Output the (x, y) coordinate of the center of the cell containing the given text.  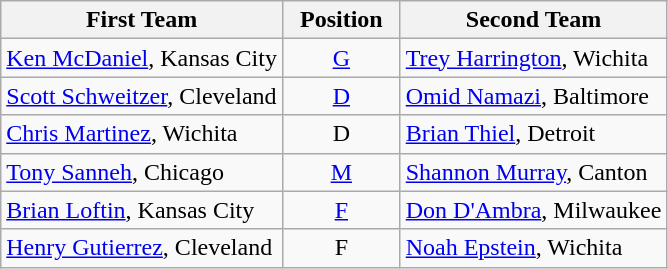
Ken McDaniel, Kansas City (142, 58)
Position (341, 20)
Brian Thiel, Detroit (534, 134)
Don D'Ambra, Milwaukee (534, 210)
Chris Martinez, Wichita (142, 134)
Henry Gutierrez, Cleveland (142, 248)
Omid Namazi, Baltimore (534, 96)
First Team (142, 20)
Shannon Murray, Canton (534, 172)
G (341, 58)
Noah Epstein, Wichita (534, 248)
Trey Harrington, Wichita (534, 58)
Scott Schweitzer, Cleveland (142, 96)
Second Team (534, 20)
Tony Sanneh, Chicago (142, 172)
M (341, 172)
Brian Loftin, Kansas City (142, 210)
